Return [x, y] of the center of cell containing provided text 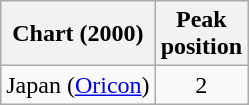
Japan (Oricon) [78, 85]
Chart (2000) [78, 34]
2 [201, 85]
Peakposition [201, 34]
